Pinpoint the cell where the given text exists, returning its [x, y] midpoint coordinate. 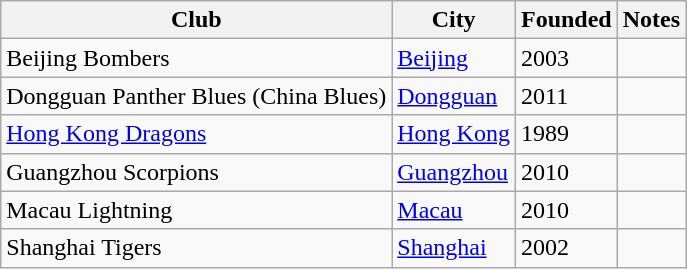
1989 [566, 134]
Beijing Bombers [196, 58]
2011 [566, 96]
Dongguan Panther Blues (China Blues) [196, 96]
Guangzhou [454, 172]
Hong Kong [454, 134]
Beijing [454, 58]
City [454, 20]
Guangzhou Scorpions [196, 172]
Founded [566, 20]
Shanghai [454, 248]
Hong Kong Dragons [196, 134]
Macau [454, 210]
2002 [566, 248]
Shanghai Tigers [196, 248]
Notes [651, 20]
Club [196, 20]
2003 [566, 58]
Macau Lightning [196, 210]
Dongguan [454, 96]
